Locate the cell with the specified text and output its [X, Y] center coordinate. 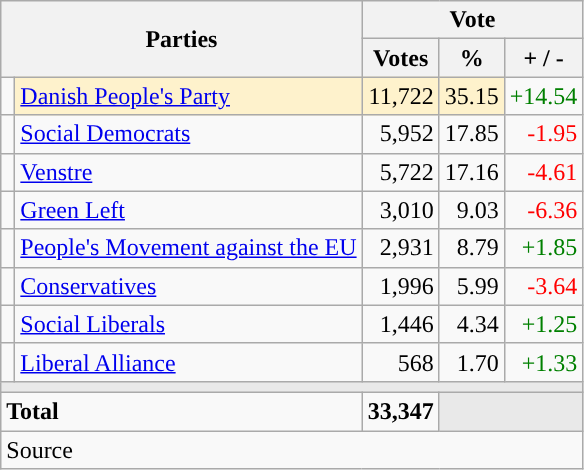
Conservatives [188, 286]
+1.33 [544, 362]
+ / - [544, 58]
Green Left [188, 210]
5,952 [400, 134]
8.79 [472, 248]
-6.36 [544, 210]
-4.61 [544, 172]
2,931 [400, 248]
1,446 [400, 324]
% [472, 58]
3,010 [400, 210]
+1.25 [544, 324]
5,722 [400, 172]
568 [400, 362]
17.85 [472, 134]
+14.54 [544, 96]
People's Movement against the EU [188, 248]
Source [292, 449]
1.70 [472, 362]
33,347 [400, 411]
17.16 [472, 172]
Parties [182, 39]
9.03 [472, 210]
-1.95 [544, 134]
Votes [400, 58]
4.34 [472, 324]
Liberal Alliance [188, 362]
+1.85 [544, 248]
1,996 [400, 286]
Danish People's Party [188, 96]
Total [182, 411]
Social Liberals [188, 324]
-3.64 [544, 286]
Social Democrats [188, 134]
Vote [472, 20]
5.99 [472, 286]
Venstre [188, 172]
11,722 [400, 96]
35.15 [472, 96]
